Determine the (x, y) coordinate at the center of the cell enclosing the given text.  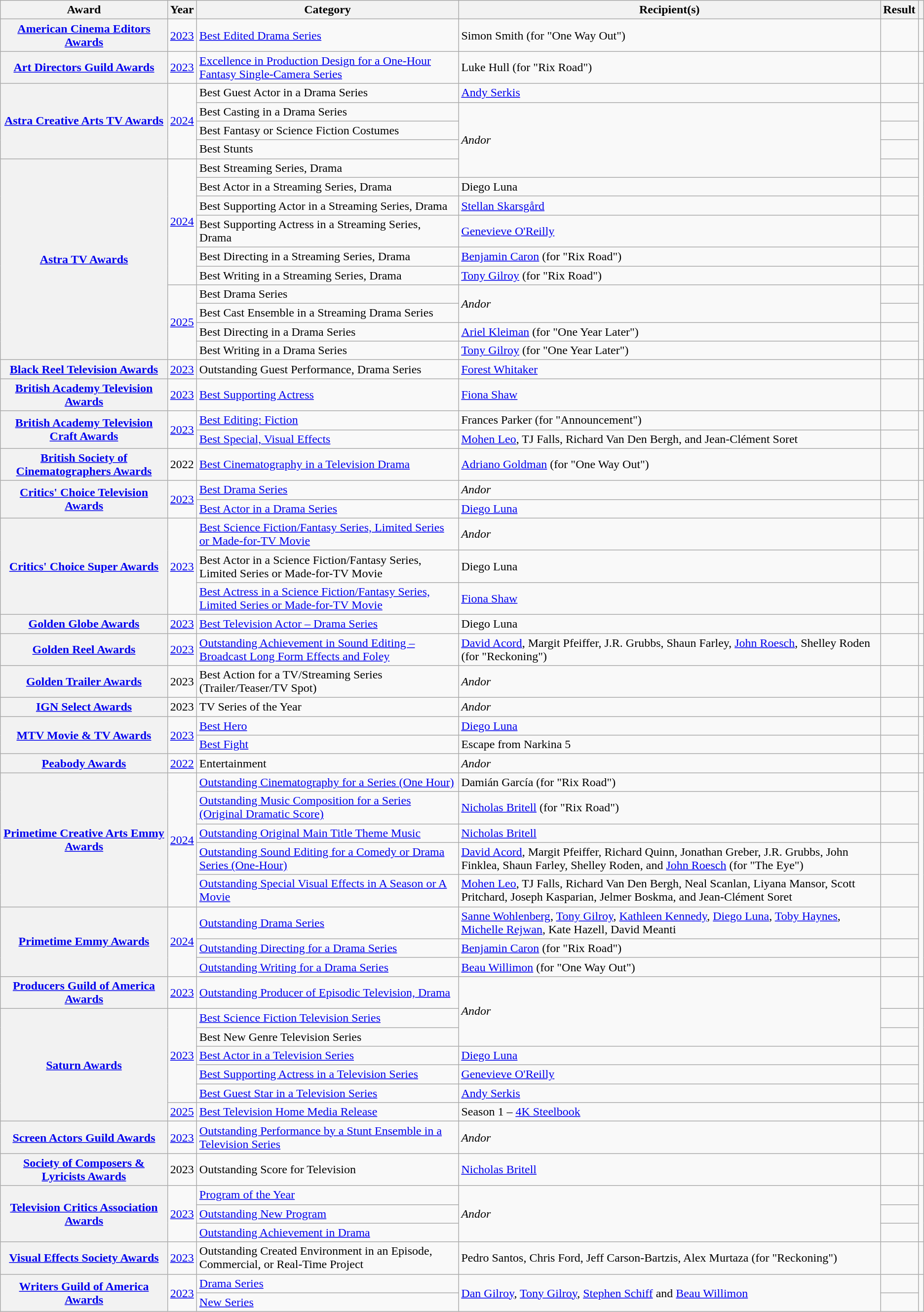
Year (182, 10)
Tony Gilroy (for "Rix Road") (669, 275)
Mohen Leo, TJ Falls, Richard Van Den Bergh, Neal Scanlan, Liyana Mansor, Scott Pritchard, Joseph Kasparian, Jelmer Boskma, and Jean-Clément Soret (669, 891)
Pedro Santos, Chris Ford, Jeff Carson-Bartzis, Alex Murtaza (for "Reckoning") (669, 1258)
Best Cinematography in a Television Drama (328, 464)
David Acord, Margit Pfeiffer, J.R. Grubbs, Shaun Farley, John Roesch, Shelley Roden (for "Reckoning") (669, 649)
Best Writing in a Drama Series (328, 351)
Damián García (for "Rix Road") (669, 782)
Television Critics Association Awards (84, 1214)
Simon Smith (for "One Way Out") (669, 36)
Saturn Awards (84, 1065)
Best Television Home Media Release (328, 1112)
Escape from Narkina 5 (669, 745)
Mohen Leo, TJ Falls, Richard Van Den Bergh, and Jean-Clément Soret (669, 439)
Best Action for a TV/Streaming Series (Trailer/Teaser/TV Spot) (328, 681)
Outstanding Special Visual Effects in A Season or A Movie (328, 891)
British Academy Television Awards (84, 395)
Outstanding Performance by a Stunt Ensemble in a Television Series (328, 1138)
Best Special, Visual Effects (328, 439)
Black Reel Television Awards (84, 369)
Writers Guild of America Awards (84, 1293)
Best Supporting Actress (328, 395)
Result (899, 10)
Astra Creative Arts TV Awards (84, 121)
IGN Select Awards (84, 707)
Golden Globe Awards (84, 624)
Drama Series (328, 1283)
Primetime Creative Arts Emmy Awards (84, 839)
Dan Gilroy, Tony Gilroy, Stephen Schiff and Beau Willimon (669, 1293)
MTV Movie & TV Awards (84, 735)
Best Television Actor – Drama Series (328, 624)
Best Directing in a Streaming Series, Drama (328, 256)
Best Actor in a Drama Series (328, 509)
Season 1 – 4K Steelbook (669, 1112)
Nicholas Britell (for "Rix Road") (669, 808)
New Series (328, 1302)
Best Cast Ensemble in a Streaming Drama Series (328, 313)
Outstanding Achievement in Sound Editing – Broadcast Long Form Effects and Foley (328, 649)
Excellence in Production Design for a One-Hour Fantasy Single-Camera Series (328, 67)
Society of Composers & Lyricists Awards (84, 1169)
Best Science Fiction Television Series (328, 1018)
Best Supporting Actor in a Streaming Series, Drama (328, 205)
Best Stunts (328, 149)
British Academy Television Craft Awards (84, 430)
Peabody Awards (84, 763)
Best Science Fiction/Fantasy Series, Limited Series or Made-for-TV Movie (328, 534)
Outstanding Sound Editing for a Comedy or Drama Series (One-Hour) (328, 858)
Tony Gilroy (for "One Year Later") (669, 351)
Outstanding Music Composition for a Series (Original Dramatic Score) (328, 808)
Golden Reel Awards (84, 649)
Beau Willimon (for "One Way Out") (669, 967)
Best Writing in a Streaming Series, Drama (328, 275)
Critics' Choice Super Awards (84, 566)
Best Edited Drama Series (328, 36)
Outstanding Writing for a Drama Series (328, 967)
Best Actress in a Science Fiction/Fantasy Series, Limited Series or Made-for-TV Movie (328, 598)
Best Hero (328, 726)
Recipient(s) (669, 10)
Best Directing in a Drama Series (328, 332)
Frances Parker (for "Announcement") (669, 420)
Adriano Goldman (for "One Way Out") (669, 464)
Outstanding Guest Performance, Drama Series (328, 369)
Best Casting in a Drama Series (328, 112)
Best Actor in a Television Series (328, 1056)
Category (328, 10)
Screen Actors Guild Awards (84, 1138)
Art Directors Guild Awards (84, 67)
Outstanding Directing for a Drama Series (328, 948)
Best Supporting Actress in a Television Series (328, 1074)
Best Guest Actor in a Drama Series (328, 93)
Primetime Emmy Awards (84, 941)
Luke Hull (for "Rix Road") (669, 67)
American Cinema Editors Awards (84, 36)
Award (84, 10)
Best New Genre Television Series (328, 1036)
Ariel Kleiman (for "One Year Later") (669, 332)
Outstanding New Program (328, 1214)
Critics' Choice Television Awards (84, 499)
Entertainment (328, 763)
Visual Effects Society Awards (84, 1258)
Sanne Wohlenberg, Tony Gilroy, Kathleen Kennedy, Diego Luna, Toby Haynes, Michelle Rejwan, Kate Hazell, David Meanti (669, 922)
British Society of Cinematographers Awards (84, 464)
Program of the Year (328, 1195)
Outstanding Score for Television (328, 1169)
Outstanding Drama Series (328, 922)
Outstanding Cinematography for a Series (One Hour) (328, 782)
Outstanding Original Main Title Theme Music (328, 833)
Best Actor in a Streaming Series, Drama (328, 187)
Best Editing: Fiction (328, 420)
Best Streaming Series, Drama (328, 168)
Astra TV Awards (84, 259)
Outstanding Achievement in Drama (328, 1232)
David Acord, Margit Pfeiffer, Richard Quinn, Jonathan Greber, J.R. Grubbs, John Finklea, Shaun Farley, Shelley Roden, and John Roesch (for "The Eye") (669, 858)
Outstanding Producer of Episodic Television, Drama (328, 993)
Best Fight (328, 745)
Forest Whitaker (669, 369)
Golden Trailer Awards (84, 681)
Best Fantasy or Science Fiction Costumes (328, 130)
Best Supporting Actress in a Streaming Series, Drama (328, 231)
Best Guest Star in a Television Series (328, 1093)
Stellan Skarsgård (669, 205)
TV Series of the Year (328, 707)
Best Actor in a Science Fiction/Fantasy Series, Limited Series or Made-for-TV Movie (328, 566)
Producers Guild of America Awards (84, 993)
Outstanding Created Environment in an Episode, Commercial, or Real-Time Project (328, 1258)
